Identify which cell holds the provided text, then report its (x, y) central coordinate. 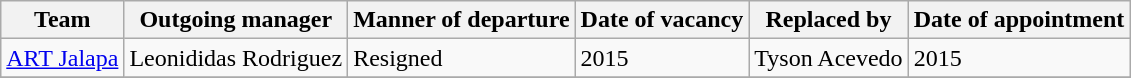
Date of appointment (1019, 20)
Leonididas Rodriguez (236, 58)
Replaced by (828, 20)
Tyson Acevedo (828, 58)
Outgoing manager (236, 20)
Team (62, 20)
Manner of departure (462, 20)
Date of vacancy (662, 20)
ART Jalapa (62, 58)
Resigned (462, 58)
